Locate the cell with the specified text and output its (X, Y) center coordinate. 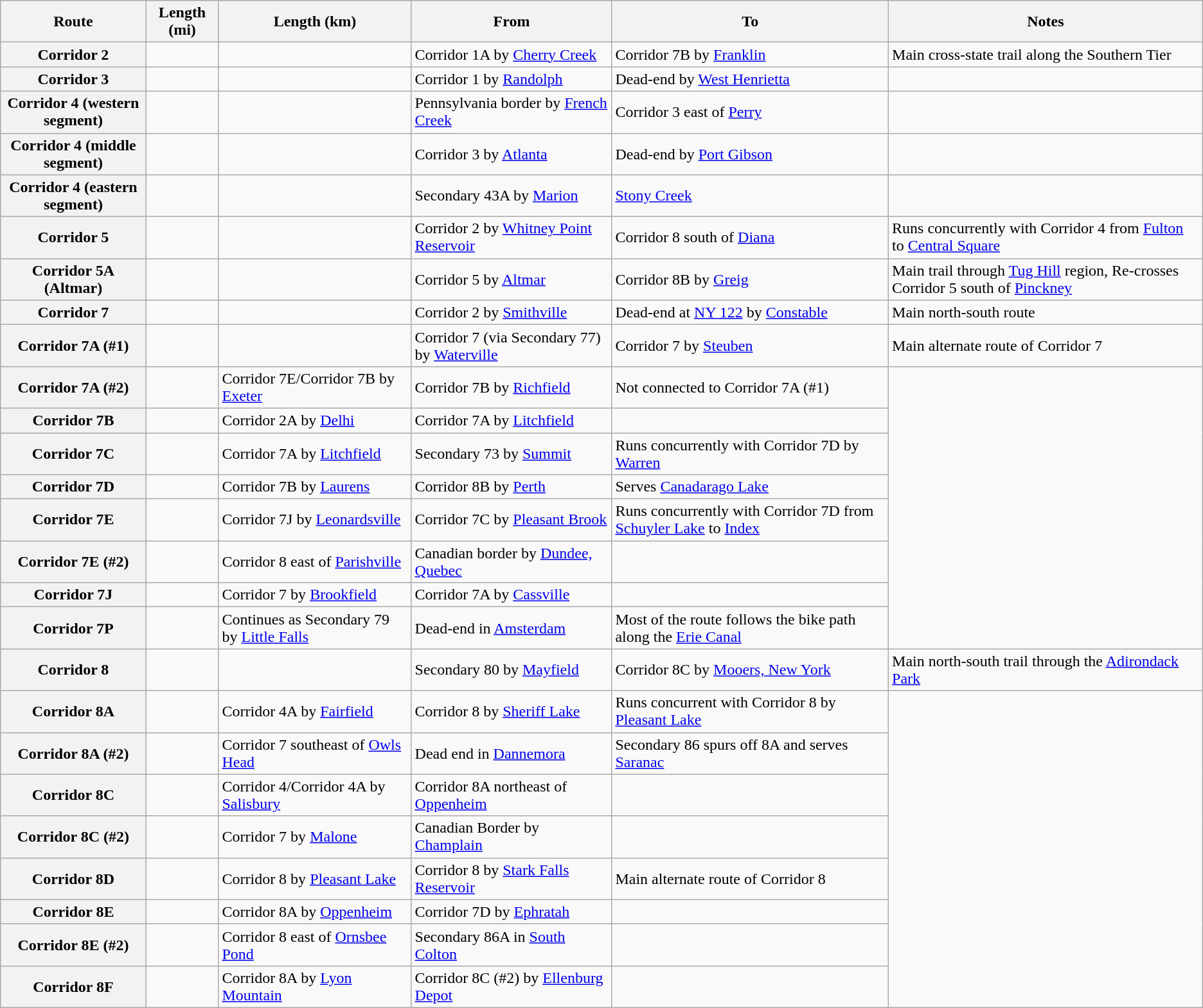
Corridor 8B by Greig (751, 279)
Corridor 3 east of Perry (751, 112)
Corridor 7B by Franklin (751, 55)
Corridor 8 south of Diana (751, 238)
Serves Canadarago Lake (751, 487)
Dead end in Dannemora (512, 753)
Corridor 7E (73, 520)
Corridor 4/Corridor 4A by Salisbury (315, 795)
Pennsylvania border by French Creek (512, 112)
Main trail through Tug Hill region, Re-crosses Corridor 5 south of Pinckney (1046, 279)
Notes (1046, 22)
Secondary 86 spurs off 8A and serves Saranac (751, 753)
Main cross-state trail along the Southern Tier (1046, 55)
Corridor 8 by Sheriff Lake (512, 712)
Dead-end at NY 122 by Constable (751, 312)
From (512, 22)
Corridor 8E (73, 912)
Corridor 7A (#1) (73, 346)
Corridor 4 (western segment) (73, 112)
Runs concurrent with Corridor 8 by Pleasant Lake (751, 712)
Corridor 2 by Whitney Point Reservoir (512, 238)
Canadian border by Dundee, Quebec (512, 561)
Corridor 7 (73, 312)
Dead-end by West Henrietta (751, 79)
Corridor 7P (73, 628)
Corridor 4A by Fairfield (315, 712)
Corridor 8C (#2) by Ellenburg Depot (512, 987)
Corridor 2 (73, 55)
Corridor 5 (73, 238)
Corridor 7J by Leonardsville (315, 520)
Main north-south trail through the Adirondack Park (1046, 669)
Corridor 7 by Steuben (751, 346)
Secondary 80 by Mayfield (512, 669)
Corridor 7B by Richfield (512, 387)
Most of the route follows the bike path along the Erie Canal (751, 628)
Main alternate route of Corridor 7 (1046, 346)
Secondary 73 by Summit (512, 454)
Corridor 8 by Stark Falls Reservoir (512, 879)
Route (73, 22)
Corridor 3 by Atlanta (512, 154)
Corridor 8C (73, 795)
Corridor 8A northeast of Oppenheim (512, 795)
Corridor 8C by Mooers, New York (751, 669)
Corridor 7 by Brookfield (315, 595)
Corridor 8B by Perth (512, 487)
Corridor 3 (73, 79)
Corridor 8 east of Ornsbee Pond (315, 944)
Corridor 7A by Cassville (512, 595)
Corridor 1 by Randolph (512, 79)
Corridor 1A by Cherry Creek (512, 55)
Corridor 7E (#2) (73, 561)
Corridor 8 (73, 669)
Continues as Secondary 79 by Little Falls (315, 628)
Corridor 7B by Laurens (315, 487)
Corridor 7B (73, 420)
Runs concurrently with Corridor 7D by Warren (751, 454)
Length (km) (315, 22)
Corridor 4 (eastern segment) (73, 195)
Runs concurrently with Corridor 7D from Schuyler Lake to Index (751, 520)
Length (mi) (183, 22)
Corridor 7 southeast of Owls Head (315, 753)
Canadian Border by Champlain (512, 836)
Corridor 8A (#2) (73, 753)
Corridor 8E (#2) (73, 944)
Corridor 7 by Malone (315, 836)
Corridor 8A (73, 712)
Corridor 7C by Pleasant Brook (512, 520)
Secondary 43A by Marion (512, 195)
Corridor 2A by Delhi (315, 420)
Secondary 86A in South Colton (512, 944)
Corridor 8C (#2) (73, 836)
Corridor 8 by Pleasant Lake (315, 879)
Corridor 7C (73, 454)
Corridor 7D (73, 487)
Corridor 5 by Altmar (512, 279)
Corridor 8A by Lyon Mountain (315, 987)
Main alternate route of Corridor 8 (751, 879)
Corridor 8D (73, 879)
Dead-end in Amsterdam (512, 628)
Corridor 7E/Corridor 7B by Exeter (315, 387)
Corridor 5A (Altmar) (73, 279)
Stony Creek (751, 195)
Corridor 8F (73, 987)
Not connected to Corridor 7A (#1) (751, 387)
Corridor 8 east of Parishville (315, 561)
Runs concurrently with Corridor 4 from Fulton to Central Square (1046, 238)
Dead-end by Port Gibson (751, 154)
Corridor 7 (via Secondary 77) by Waterville (512, 346)
Corridor 4 (middle segment) (73, 154)
Main north-south route (1046, 312)
Corridor 7J (73, 595)
To (751, 22)
Corridor 7D by Ephratah (512, 912)
Corridor 7A (#2) (73, 387)
Corridor 2 by Smithville (512, 312)
Corridor 8A by Oppenheim (315, 912)
